For the text-containing cell, return its midpoint in (x, y) coordinate format. 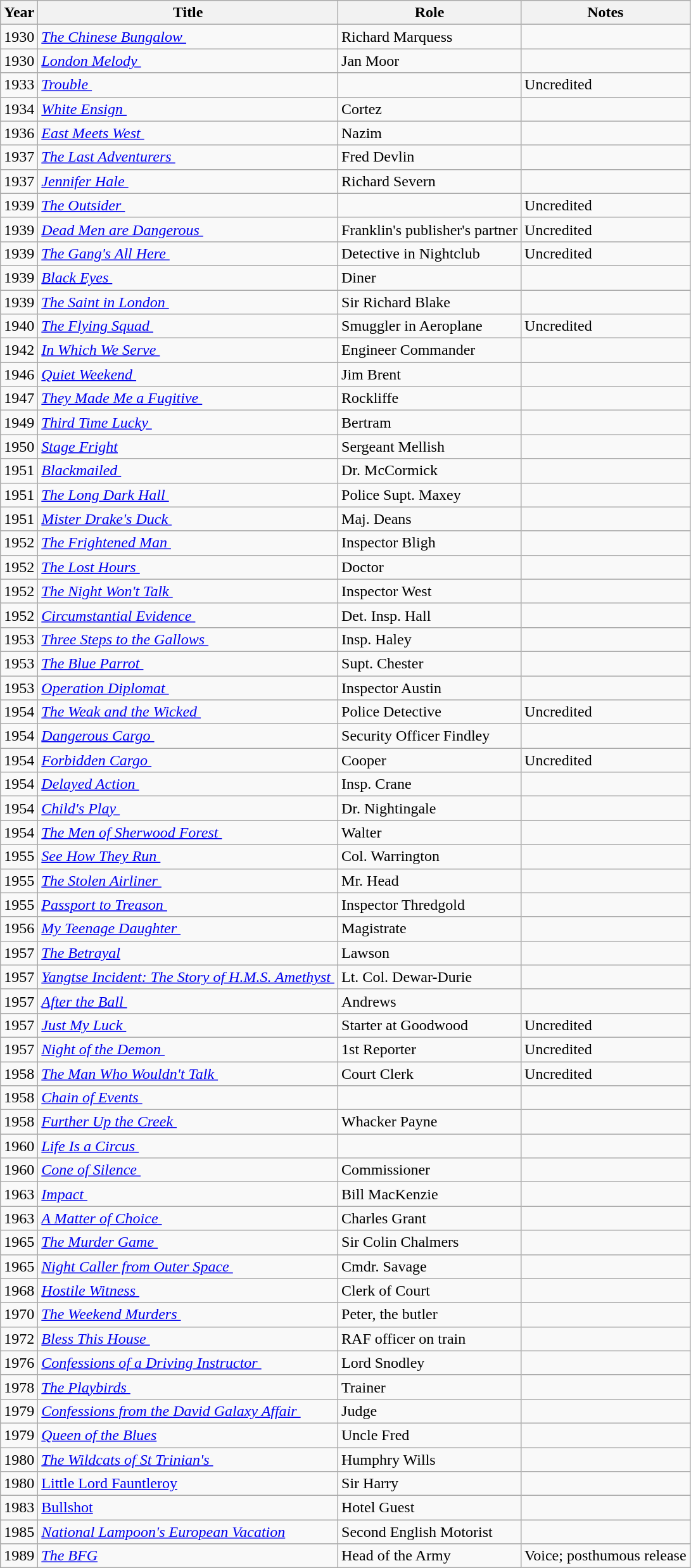
Charles Grant (429, 1218)
Commissioner (429, 1170)
The Gang's All Here (188, 253)
Andrews (429, 1001)
Second English Motorist (429, 1532)
Richard Severn (429, 181)
Dead Men are Dangerous (188, 229)
The Betrayal (188, 953)
1934 (19, 109)
Passport to Treason (188, 905)
1949 (19, 423)
Jennifer Hale (188, 181)
Head of the Army (429, 1556)
Queen of the Blues (188, 1435)
Life Is a Circus (188, 1146)
Confessions of a Driving Instructor (188, 1363)
The Frightened Man (188, 543)
Quiet Weekend (188, 374)
Lord Snodley (429, 1363)
Humphry Wills (429, 1459)
Night of the Demon (188, 1049)
Bless This House (188, 1339)
Title (188, 13)
Mister Drake's Duck (188, 519)
Insp. Crane (429, 784)
Trainer (429, 1387)
Black Eyes (188, 277)
Col. Warrington (429, 857)
Circumstantial Evidence (188, 615)
Bill MacKenzie (429, 1194)
Lt. Col. Dewar-Durie (429, 977)
They Made Me a Fugitive (188, 398)
Magistrate (429, 929)
Mr. Head (429, 881)
Stage Fright (188, 447)
Uncle Fred (429, 1435)
Engineer Commander (429, 350)
The Man Who Wouldn't Talk (188, 1074)
Child's Play (188, 808)
The Blue Parrot (188, 663)
Chain of Events (188, 1098)
Blackmailed (188, 471)
Year (19, 13)
Yangtse Incident: The Story of H.M.S. Amethyst (188, 977)
Jan Moor (429, 61)
Cooper (429, 760)
Three Steps to the Gallows (188, 639)
Richard Marquess (429, 37)
1946 (19, 374)
See How They Run (188, 857)
Police Detective (429, 712)
Third Time Lucky (188, 423)
Trouble (188, 85)
Sir Colin Chalmers (429, 1242)
White Ensign (188, 109)
1978 (19, 1387)
1970 (19, 1315)
Hostile Witness (188, 1291)
The Last Adventurers (188, 157)
Det. Insp. Hall (429, 615)
Little Lord Fauntleroy (188, 1484)
1950 (19, 447)
Sir Harry (429, 1484)
1972 (19, 1339)
My Teenage Daughter (188, 929)
Operation Diplomat (188, 687)
Further Up the Creek (188, 1122)
1989 (19, 1556)
The Wildcats of St Trinian's (188, 1459)
Fred Devlin (429, 157)
London Melody (188, 61)
The Men of Sherwood Forest (188, 832)
National Lampoon's European Vacation (188, 1532)
The Long Dark Hall (188, 495)
1947 (19, 398)
Hotel Guest (429, 1508)
Starter at Goodwood (429, 1025)
Supt. Chester (429, 663)
Bullshot (188, 1508)
Dr. Nightingale (429, 808)
Delayed Action (188, 784)
Court Clerk (429, 1074)
Cone of Silence (188, 1170)
Maj. Deans (429, 519)
Police Supt. Maxey (429, 495)
A Matter of Choice (188, 1218)
1968 (19, 1291)
Doctor (429, 567)
1940 (19, 326)
The Night Won't Talk (188, 591)
The Outsider (188, 205)
Forbidden Cargo (188, 760)
The Lost Hours (188, 567)
1933 (19, 85)
The Weekend Murders (188, 1315)
Inspector Thredgold (429, 905)
Inspector Austin (429, 687)
The BFG (188, 1556)
Inspector West (429, 591)
The Playbirds (188, 1387)
Sergeant Mellish (429, 447)
Dr. McCormick (429, 471)
Cortez (429, 109)
1976 (19, 1363)
Insp. Haley (429, 639)
Confessions from the David Galaxy Affair (188, 1411)
1942 (19, 350)
In Which We Serve (188, 350)
1936 (19, 133)
The Flying Squad (188, 326)
Detective in Nightclub (429, 253)
Notes (605, 13)
Cmdr. Savage (429, 1266)
1st Reporter (429, 1049)
East Meets West (188, 133)
The Murder Game (188, 1242)
After the Ball (188, 1001)
Smuggler in Aeroplane (429, 326)
Nazim (429, 133)
Franklin's publisher's partner (429, 229)
Rockliffe (429, 398)
Clerk of Court (429, 1291)
1956 (19, 929)
Jim Brent (429, 374)
Security Officer Findley (429, 736)
Impact (188, 1194)
Sir Richard Blake (429, 302)
Inspector Bligh (429, 543)
Judge (429, 1411)
The Saint in London (188, 302)
The Chinese Bungalow (188, 37)
1985 (19, 1532)
Whacker Payne (429, 1122)
Bertram (429, 423)
RAF officer on train (429, 1339)
Walter (429, 832)
The Stolen Airliner (188, 881)
Role (429, 13)
1983 (19, 1508)
Night Caller from Outer Space (188, 1266)
Just My Luck (188, 1025)
Lawson (429, 953)
Dangerous Cargo (188, 736)
Peter, the butler (429, 1315)
The Weak and the Wicked (188, 712)
Diner (429, 277)
Voice; posthumous release (605, 1556)
